Extract the [x, y] coordinate from the center of the cell holding the provided text.  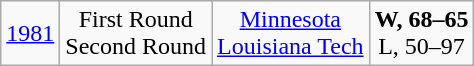
1981 [30, 34]
First RoundSecond Round [136, 34]
MinnesotaLouisiana Tech [291, 34]
W, 68–65L, 50–97 [422, 34]
